For the text-containing cell, return its midpoint in (x, y) coordinate format. 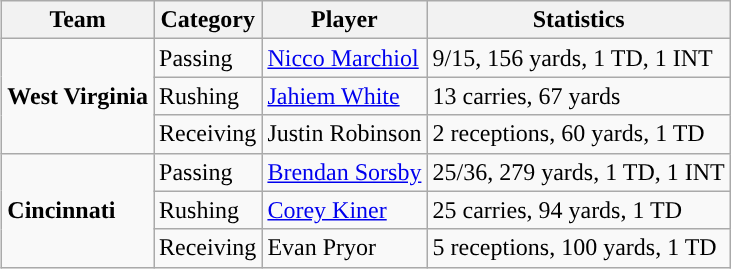
25 carries, 94 yards, 1 TD (578, 210)
Category (208, 20)
Brendan Sorsby (344, 172)
Statistics (578, 20)
9/15, 156 yards, 1 TD, 1 INT (578, 58)
Player (344, 20)
Nicco Marchiol (344, 58)
Corey Kiner (344, 210)
Cincinnati (78, 210)
13 carries, 67 yards (578, 96)
Justin Robinson (344, 134)
Evan Pryor (344, 248)
West Virginia (78, 96)
5 receptions, 100 yards, 1 TD (578, 248)
25/36, 279 yards, 1 TD, 1 INT (578, 172)
2 receptions, 60 yards, 1 TD (578, 134)
Team (78, 20)
Jahiem White (344, 96)
